Find where the given text appears and provide that cell's center as [x, y] coordinate. 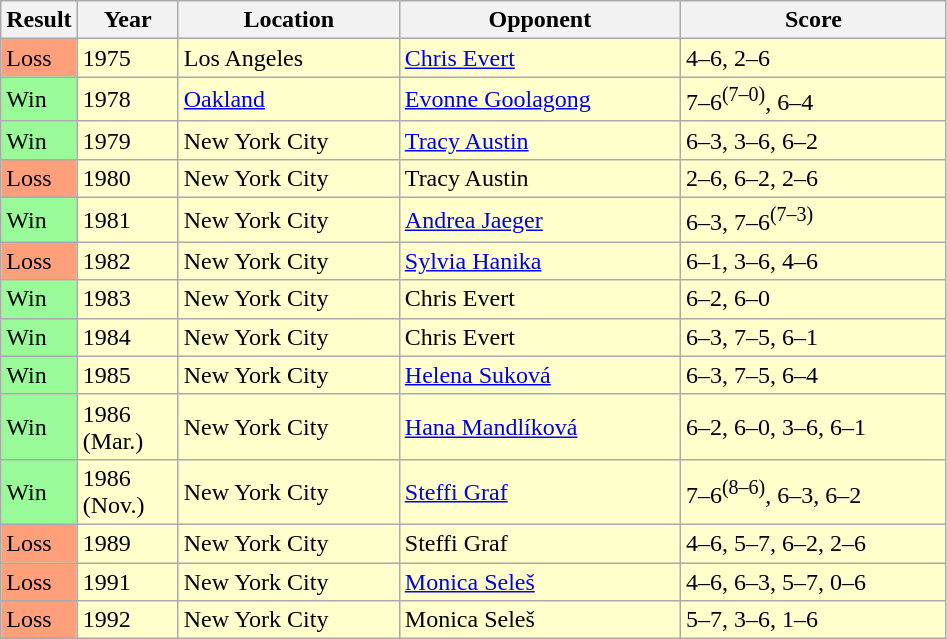
Helena Suková [540, 375]
6–3, 3–6, 6–2 [813, 140]
Score [813, 20]
1983 [128, 299]
6–2, 6–0 [813, 299]
1979 [128, 140]
7–6(7–0), 6–4 [813, 100]
1981 [128, 220]
Los Angeles [288, 58]
1989 [128, 543]
Opponent [540, 20]
Year [128, 20]
1992 [128, 620]
1986 (Nov.) [128, 492]
2–6, 6–2, 2–6 [813, 178]
1980 [128, 178]
6–2, 6–0, 3–6, 6–1 [813, 426]
1985 [128, 375]
Andrea Jaeger [540, 220]
1978 [128, 100]
Location [288, 20]
Result [39, 20]
1982 [128, 261]
Oakland [288, 100]
6–1, 3–6, 4–6 [813, 261]
Evonne Goolagong [540, 100]
4–6, 6–3, 5–7, 0–6 [813, 582]
5–7, 3–6, 1–6 [813, 620]
1991 [128, 582]
1986 (Mar.) [128, 426]
1984 [128, 337]
6–3, 7–5, 6–4 [813, 375]
7–6(8–6), 6–3, 6–2 [813, 492]
1975 [128, 58]
4–6, 5–7, 6–2, 2–6 [813, 543]
Sylvia Hanika [540, 261]
6–3, 7–5, 6–1 [813, 337]
4–6, 2–6 [813, 58]
6–3, 7–6(7–3) [813, 220]
Hana Mandlíková [540, 426]
